Return the (x, y) coordinate for the center point of the cell that contains the specified text.  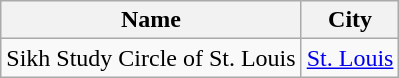
Sikh Study Circle of St. Louis (151, 58)
Name (151, 20)
St. Louis (350, 58)
City (350, 20)
